Detect which cell encompasses the target text, then output its (x, y) center coordinate. 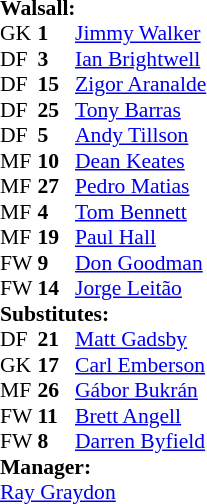
4 (57, 212)
Substitutes: (103, 314)
9 (57, 263)
Dean Keates (140, 161)
10 (57, 161)
Andy Tillson (140, 135)
1 (57, 33)
25 (57, 110)
Carl Emberson (140, 365)
21 (57, 339)
Matt Gadsby (140, 339)
8 (57, 441)
17 (57, 365)
11 (57, 416)
15 (57, 85)
27 (57, 187)
Tom Bennett (140, 212)
Pedro Matias (140, 187)
Brett Angell (140, 416)
5 (57, 135)
Darren Byfield (140, 441)
26 (57, 391)
Paul Hall (140, 237)
Gábor Bukrán (140, 391)
Jimmy Walker (140, 33)
Ian Brightwell (140, 59)
Don Goodman (140, 263)
Tony Barras (140, 110)
19 (57, 237)
Zigor Aranalde (140, 85)
Manager: (103, 467)
3 (57, 59)
Jorge Leitão (140, 289)
14 (57, 289)
